Return [x, y] of the center of cell containing provided text 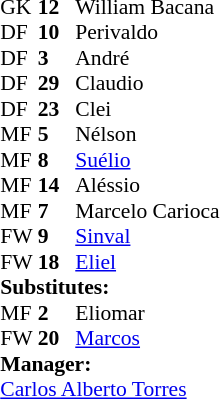
2 [57, 313]
23 [57, 109]
8 [57, 160]
7 [57, 211]
Eliel [147, 262]
14 [57, 185]
Manager: [110, 364]
Clei [147, 109]
Nélson [147, 135]
Aléssio [147, 185]
Perivaldo [147, 33]
Substitutes: [110, 287]
9 [57, 237]
5 [57, 135]
20 [57, 339]
Marcelo Carioca [147, 211]
3 [57, 58]
Marcos [147, 339]
Suélio [147, 160]
Claudio [147, 83]
10 [57, 33]
André [147, 58]
29 [57, 83]
Eliomar [147, 313]
Sinval [147, 237]
18 [57, 262]
